Return [X, Y] of the center of cell containing provided text 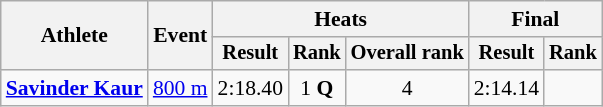
Athlete [74, 36]
Event [180, 36]
Savinder Kaur [74, 88]
1 Q [317, 88]
2:18.40 [250, 88]
800 m [180, 88]
2:14.14 [506, 88]
Overall rank [408, 54]
4 [408, 88]
Final [536, 19]
Heats [341, 19]
